Determine the (X, Y) coordinate at the center of the cell enclosing the given text.  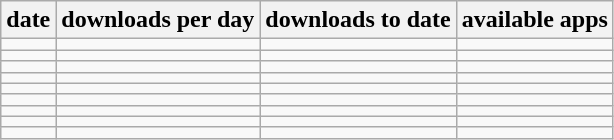
date (28, 20)
downloads per day (158, 20)
available apps (534, 20)
downloads to date (358, 20)
